Provide the [X, Y] coordinate of the cell's center where the given text is located.  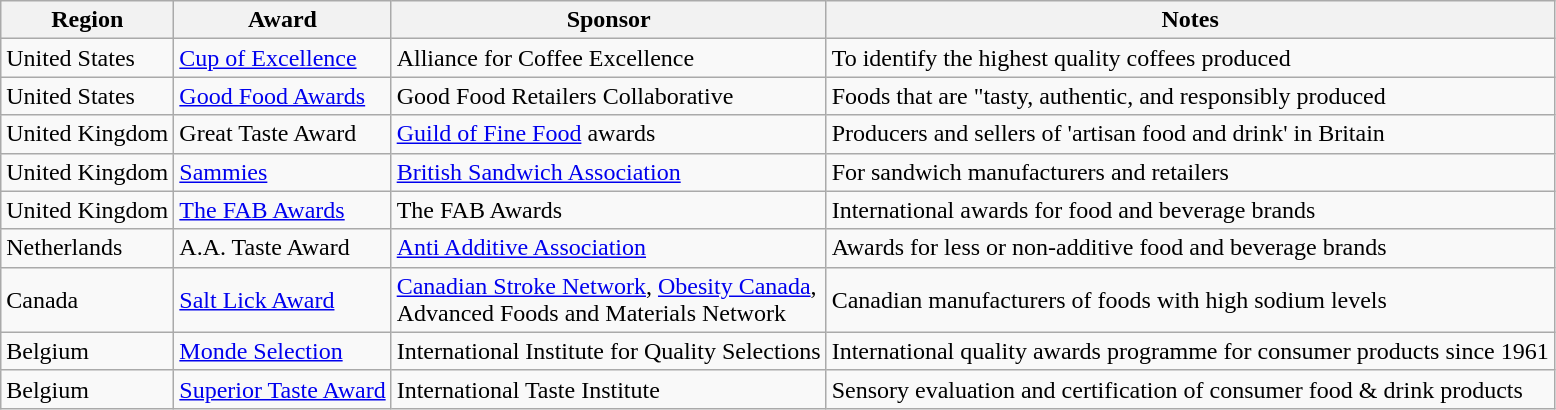
Alliance for Coffee Excellence [608, 58]
Good Food Retailers Collaborative [608, 96]
Monde Selection [282, 351]
Sensory evaluation and certification of consumer food & drink products [1190, 389]
Awards for less or non-additive food and beverage brands [1190, 248]
Salt Lick Award [282, 300]
To identify the highest quality coffees produced [1190, 58]
Good Food Awards [282, 96]
Guild of Fine Food awards [608, 134]
Region [88, 20]
International Taste Institute [608, 389]
International Institute for Quality Selections [608, 351]
Cup of Excellence [282, 58]
Canadian Stroke Network, Obesity Canada, Advanced Foods and Materials Network [608, 300]
Superior Taste Award [282, 389]
Canadian manufacturers of foods with high sodium levels [1190, 300]
Award [282, 20]
Foods that are "tasty, authentic, and responsibly produced [1190, 96]
Anti Additive Association [608, 248]
British Sandwich Association [608, 172]
International quality awards programme for consumer products since 1961 [1190, 351]
Producers and sellers of 'artisan food and drink' in Britain [1190, 134]
International awards for food and beverage brands [1190, 210]
Netherlands [88, 248]
Canada [88, 300]
Notes [1190, 20]
Great Taste Award [282, 134]
A.A. Taste Award [282, 248]
Sponsor [608, 20]
For sandwich manufacturers and retailers [1190, 172]
Sammies [282, 172]
